Provide the [X, Y] coordinate of the cell's center where the given text is located.  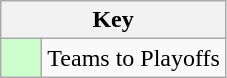
Key [114, 20]
Teams to Playoffs [134, 58]
